Determine the (X, Y) coordinate at the center of the cell enclosing the given text.  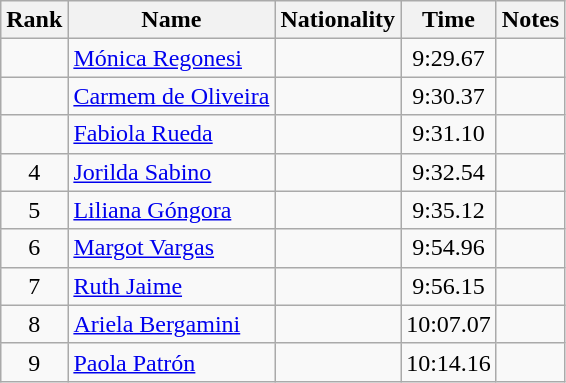
Nationality (338, 20)
9:56.15 (449, 286)
9 (34, 362)
9:54.96 (449, 248)
Ruth Jaime (172, 286)
Notes (530, 20)
Carmem de Oliveira (172, 96)
8 (34, 324)
Name (172, 20)
Fabiola Rueda (172, 134)
Mónica Regonesi (172, 58)
Liliana Góngora (172, 210)
10:14.16 (449, 362)
5 (34, 210)
9:30.37 (449, 96)
9:29.67 (449, 58)
Ariela Bergamini (172, 324)
9:31.10 (449, 134)
Paola Patrón (172, 362)
7 (34, 286)
10:07.07 (449, 324)
Rank (34, 20)
Margot Vargas (172, 248)
9:35.12 (449, 210)
Jorilda Sabino (172, 172)
4 (34, 172)
Time (449, 20)
6 (34, 248)
9:32.54 (449, 172)
